From the cell containing the given text, extract its center point as [X, Y] coordinate. 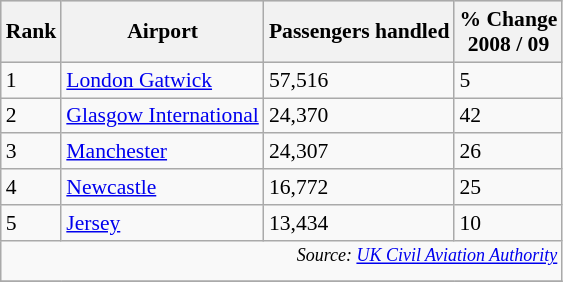
% Change2008 / 09 [508, 32]
13,434 [360, 223]
25 [508, 187]
Manchester [162, 152]
Source: UK Civil Aviation Authority [282, 260]
Glasgow International [162, 116]
26 [508, 152]
Airport [162, 32]
Jersey [162, 223]
24,307 [360, 152]
3 [32, 152]
57,516 [360, 80]
24,370 [360, 116]
2 [32, 116]
Newcastle [162, 187]
Rank [32, 32]
42 [508, 116]
10 [508, 223]
4 [32, 187]
16,772 [360, 187]
Passengers handled [360, 32]
London Gatwick [162, 80]
1 [32, 80]
